For the text-containing cell, return its midpoint in (x, y) coordinate format. 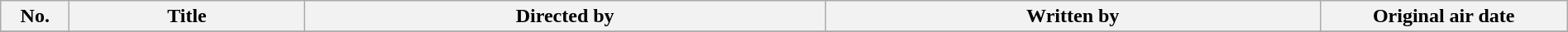
Directed by (565, 16)
Original air date (1444, 16)
No. (35, 16)
Written by (1073, 16)
Title (187, 16)
